Return (X, Y) of the center of cell containing provided text 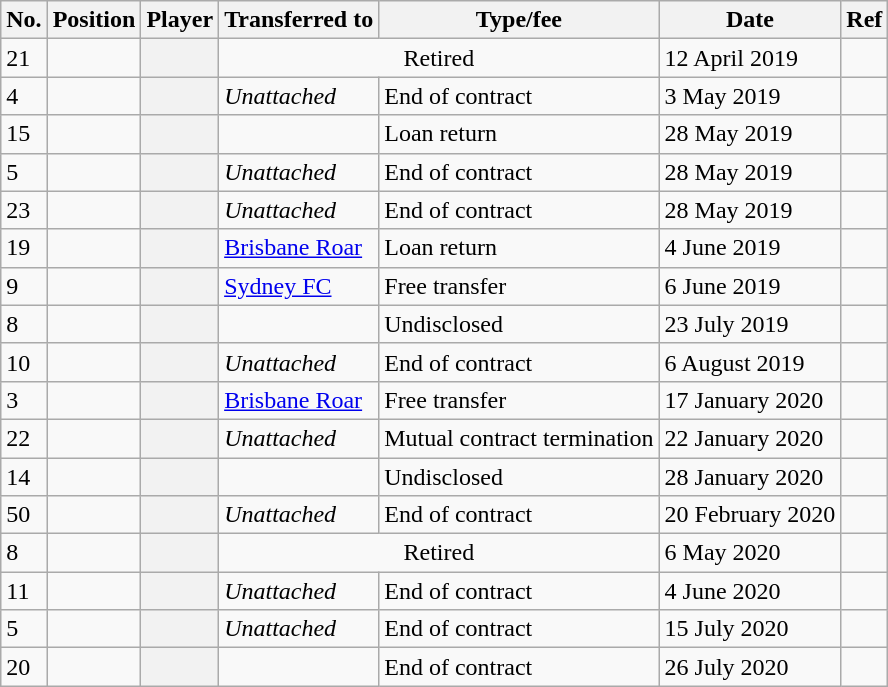
6 May 2020 (750, 553)
23 (24, 210)
6 August 2019 (750, 362)
17 January 2020 (750, 400)
20 February 2020 (750, 515)
14 (24, 477)
11 (24, 591)
26 July 2020 (750, 667)
4 (24, 96)
Transferred to (299, 20)
50 (24, 515)
15 (24, 134)
Type/fee (519, 20)
4 June 2019 (750, 248)
No. (24, 20)
3 (24, 400)
12 April 2019 (750, 58)
6 June 2019 (750, 286)
Ref (864, 20)
23 July 2019 (750, 324)
20 (24, 667)
Sydney FC (299, 286)
22 (24, 438)
19 (24, 248)
21 (24, 58)
9 (24, 286)
3 May 2019 (750, 96)
Player (180, 20)
10 (24, 362)
22 January 2020 (750, 438)
Mutual contract termination (519, 438)
Position (94, 20)
4 June 2020 (750, 591)
Date (750, 20)
28 January 2020 (750, 477)
15 July 2020 (750, 629)
